Determine the [X, Y] coordinate at the center of the cell enclosing the given text.  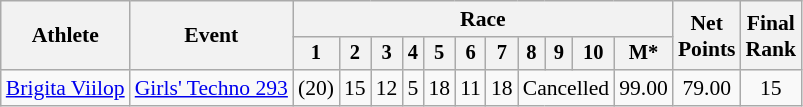
12 [387, 88]
11 [470, 88]
M* [644, 54]
99.00 [644, 88]
NetPoints [707, 36]
Final Rank [772, 36]
1 [316, 54]
79.00 [707, 88]
6 [470, 54]
Brigita Viilop [66, 88]
Event [212, 36]
Race [483, 19]
9 [558, 54]
Cancelled [566, 88]
10 [594, 54]
(20) [316, 88]
2 [355, 54]
Athlete [66, 36]
Girls' Techno 293 [212, 88]
7 [502, 54]
8 [532, 54]
4 [412, 54]
3 [387, 54]
